Determine the [x, y] coordinate at the center of the cell enclosing the given text.  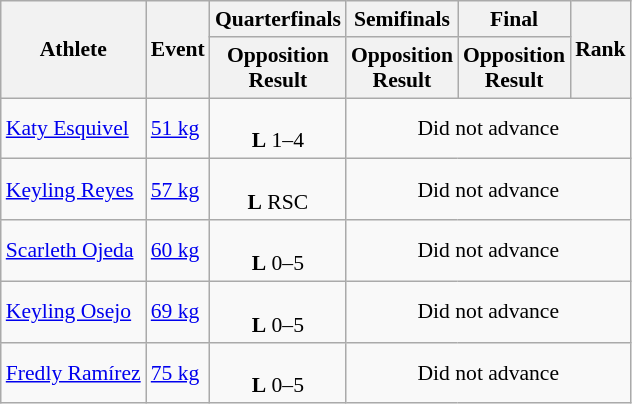
60 kg [178, 250]
L RSC [278, 190]
Quarterfinals [278, 19]
75 kg [178, 372]
Final [514, 19]
69 kg [178, 312]
L 1–4 [278, 128]
Katy Esquivel [74, 128]
Rank [600, 50]
Fredly Ramírez [74, 372]
Athlete [74, 50]
Semifinals [402, 19]
Keyling Osejo [74, 312]
Keyling Reyes [74, 190]
51 kg [178, 128]
Scarleth Ojeda [74, 250]
Event [178, 50]
57 kg [178, 190]
